Pinpoint the cell where the given text exists, returning its (x, y) midpoint coordinate. 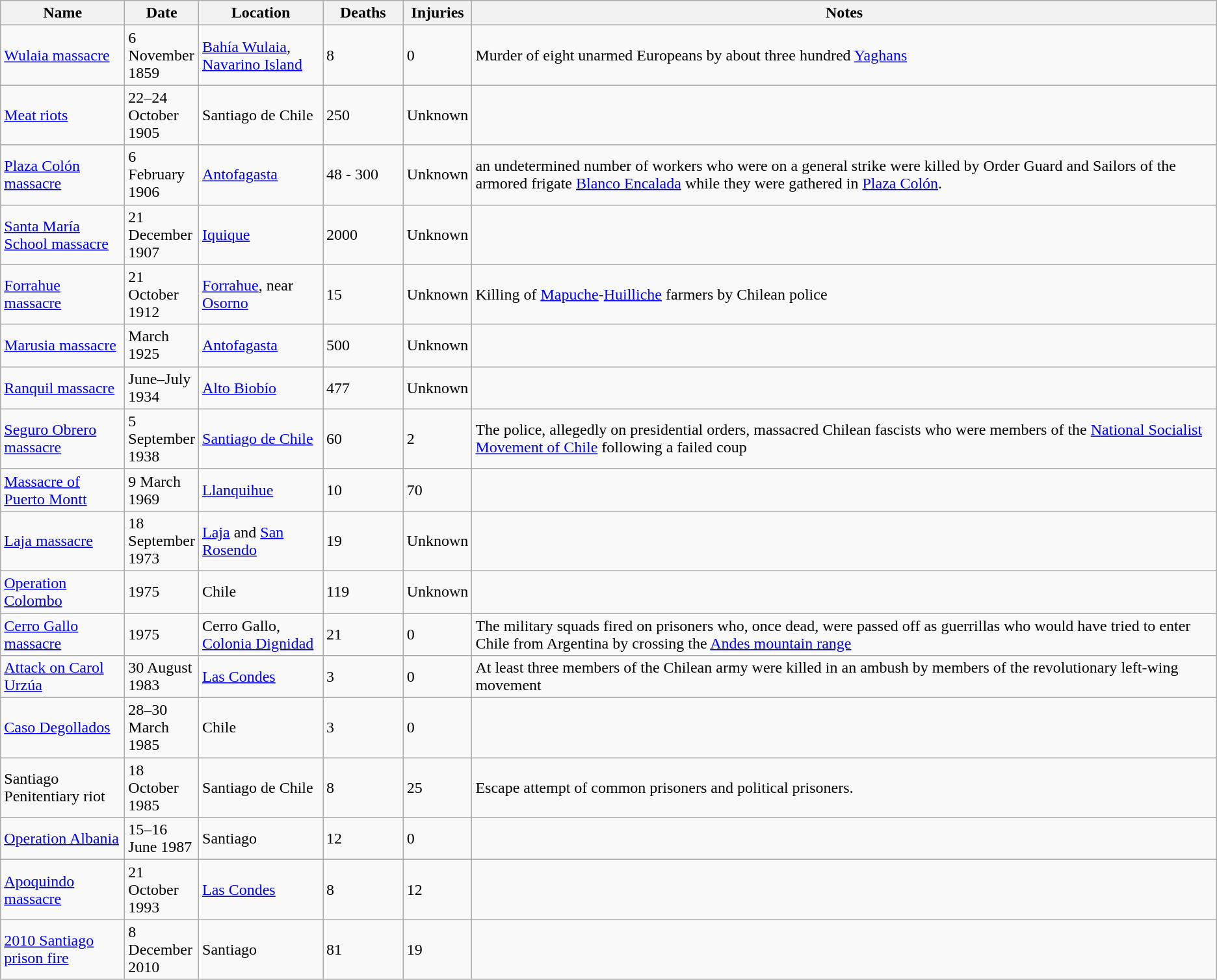
Name (62, 13)
Apoquindo massacre (62, 890)
Santiago Penitentiary riot (62, 788)
48 - 300 (363, 175)
Location (261, 13)
Iquique (261, 235)
Laja and San Rosendo (261, 541)
June–July 1934 (162, 387)
Operation Albania (62, 838)
30 August 1983 (162, 677)
477 (363, 387)
6 November 1859 (162, 55)
2010 Santiago prison fire (62, 949)
8 December 2010 (162, 949)
70 (438, 490)
Seguro Obrero massacre (62, 439)
2 (438, 439)
Date (162, 13)
Cerro Gallo, Colonia Dignidad (261, 634)
9 March 1969 (162, 490)
March 1925 (162, 346)
6 February 1906 (162, 175)
28–30 March 1985 (162, 728)
81 (363, 949)
Notes (844, 13)
21 December 1907 (162, 235)
10 (363, 490)
Forrahue, near Osorno (261, 294)
Forrahue massacre (62, 294)
Killing of Mapuche-Huilliche farmers by Chilean police (844, 294)
Operation Colombo (62, 591)
15 (363, 294)
Caso Degollados (62, 728)
18 October 1985 (162, 788)
22–24 October 1905 (162, 115)
Alto Biobío (261, 387)
At least three members of the Chilean army were killed in an ambush by members of the revolutionary left-wing movement (844, 677)
Llanquihue (261, 490)
25 (438, 788)
Laja massacre (62, 541)
119 (363, 591)
Murder of eight unarmed Europeans by about three hundred Yaghans (844, 55)
Injuries (438, 13)
Massacre of Puerto Montt (62, 490)
Bahía Wulaia, Navarino Island (261, 55)
21 October 1993 (162, 890)
Santa María School massacre (62, 235)
500 (363, 346)
Wulaia massacre (62, 55)
15–16 June 1987 (162, 838)
Cerro Gallo massacre (62, 634)
250 (363, 115)
60 (363, 439)
Marusia massacre (62, 346)
Meat riots (62, 115)
18 September 1973 (162, 541)
5 September 1938 (162, 439)
2000 (363, 235)
Ranquil massacre (62, 387)
21 (363, 634)
Plaza Colón massacre (62, 175)
Deaths (363, 13)
Escape attempt of common prisoners and political prisoners. (844, 788)
21 October 1912 (162, 294)
Attack on Carol Urzúa (62, 677)
